Scan for the cell matching the given text and deliver its (X, Y) coordinate at center. 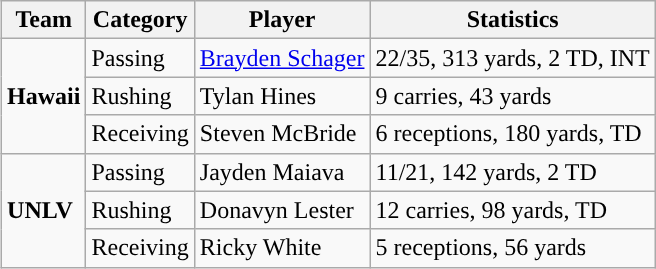
5 receptions, 56 yards (512, 248)
Hawaii (44, 96)
Brayden Schager (282, 58)
11/21, 142 yards, 2 TD (512, 172)
Steven McBride (282, 134)
6 receptions, 180 yards, TD (512, 134)
Jayden Maiava (282, 172)
22/35, 313 yards, 2 TD, INT (512, 58)
UNLV (44, 210)
9 carries, 43 yards (512, 96)
Donavyn Lester (282, 210)
Tylan Hines (282, 96)
Player (282, 20)
Statistics (512, 20)
Ricky White (282, 248)
Category (140, 20)
12 carries, 98 yards, TD (512, 210)
Team (44, 20)
